Locate the cell with the specified text and output its [x, y] center coordinate. 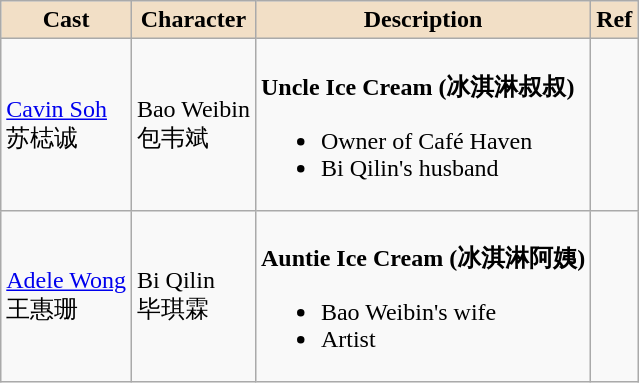
Character [193, 20]
Cast [66, 20]
Bi Qilin 毕琪霖 [193, 296]
Uncle Ice Cream (冰淇淋叔叔)Owner of Café HavenBi Qilin's husband [422, 125]
Bao Weibin 包韦斌 [193, 125]
Cavin Soh 苏梽诚 [66, 125]
Adele Wong 王惠珊 [66, 296]
Ref [614, 20]
Description [422, 20]
Auntie Ice Cream (冰淇淋阿姨)Bao Weibin's wifeArtist [422, 296]
